Output the (x, y) coordinate of the center of the cell containing the given text.  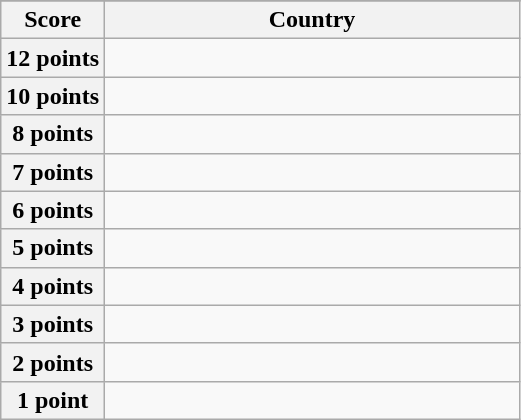
Score (53, 20)
2 points (53, 362)
6 points (53, 210)
8 points (53, 134)
5 points (53, 248)
10 points (53, 96)
Country (312, 20)
1 point (53, 400)
7 points (53, 172)
4 points (53, 286)
12 points (53, 58)
3 points (53, 324)
